For the text-containing cell, return its midpoint in (X, Y) coordinate format. 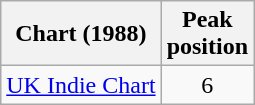
Peakposition (207, 34)
6 (207, 85)
UK Indie Chart (81, 85)
Chart (1988) (81, 34)
